Search for the cell housing the specified text and yield its [x, y] center coordinate. 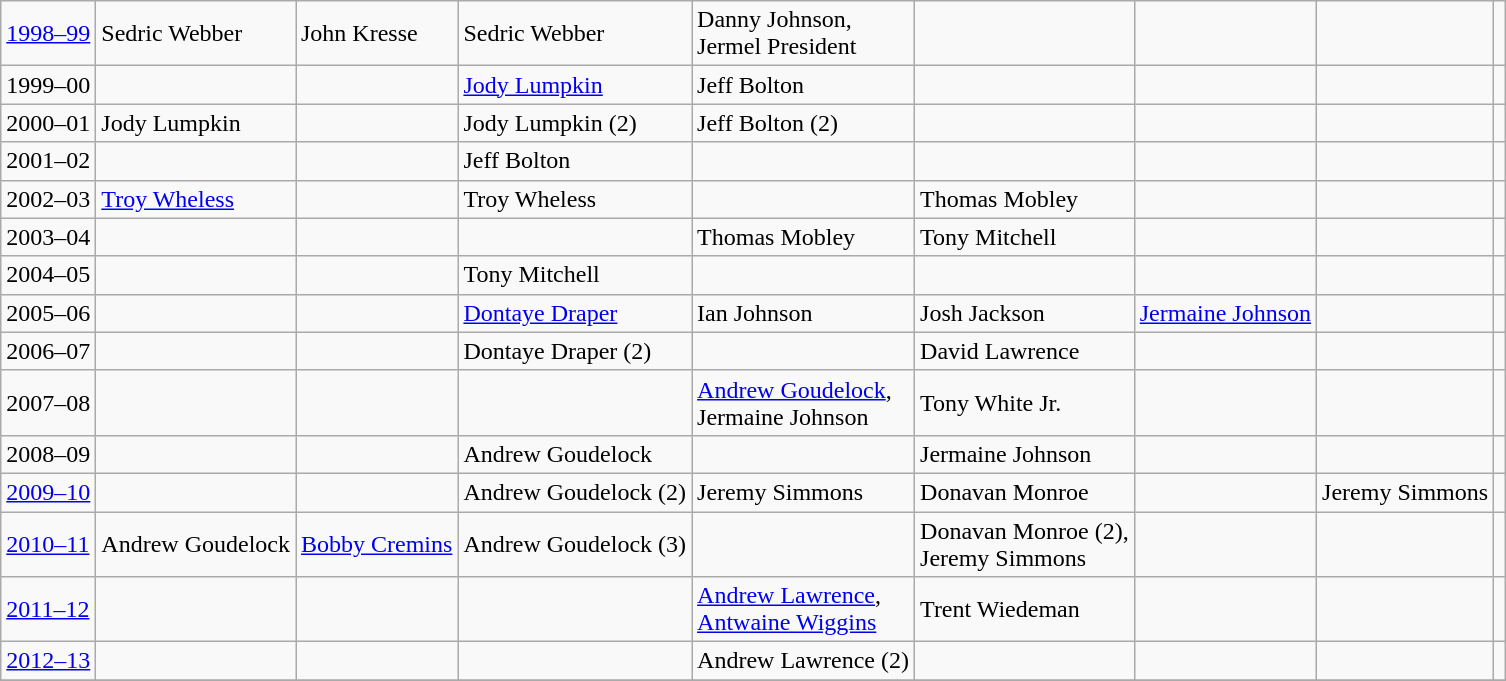
Dontaye Draper (2) [575, 351]
1999–00 [48, 85]
2001–02 [48, 161]
2010–11 [48, 544]
2006–07 [48, 351]
2009–10 [48, 492]
David Lawrence [1025, 351]
Donavan Monroe [1025, 492]
Dontaye Draper [575, 313]
2007–08 [48, 402]
John Kresse [377, 34]
Josh Jackson [1025, 313]
2012–13 [48, 661]
1998–99 [48, 34]
Andrew Lawrence,Antwaine Wiggins [804, 610]
Jeff Bolton (2) [804, 123]
2000–01 [48, 123]
2008–09 [48, 454]
Ian Johnson [804, 313]
Tony White Jr. [1025, 402]
2002–03 [48, 199]
2004–05 [48, 275]
2011–12 [48, 610]
Andrew Goudelock (2) [575, 492]
Danny Johnson,Jermel President [804, 34]
Jody Lumpkin (2) [575, 123]
Andrew Goudelock,Jermaine Johnson [804, 402]
Trent Wiedeman [1025, 610]
Donavan Monroe (2),Jeremy Simmons [1025, 544]
Andrew Lawrence (2) [804, 661]
Andrew Goudelock (3) [575, 544]
2005–06 [48, 313]
2003–04 [48, 237]
Bobby Cremins [377, 544]
